Return (x, y) of the center of cell containing provided text 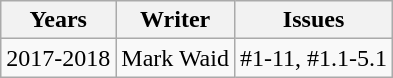
Years (58, 20)
#1-11, #1.1-5.1 (313, 58)
Mark Waid (176, 58)
Issues (313, 20)
Writer (176, 20)
2017-2018 (58, 58)
